Return [X, Y] of the center of cell containing provided text 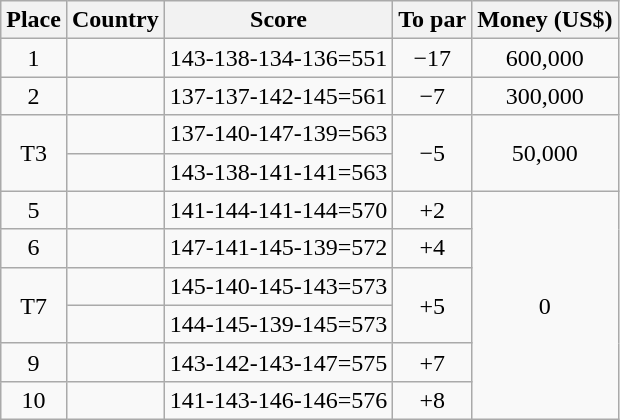
137-137-142-145=561 [278, 96]
0 [545, 305]
Score [278, 20]
T3 [34, 153]
+7 [432, 362]
10 [34, 400]
5 [34, 210]
1 [34, 58]
Country [115, 20]
143-138-141-141=563 [278, 172]
143-142-143-147=575 [278, 362]
141-143-146-146=576 [278, 400]
+2 [432, 210]
50,000 [545, 153]
+4 [432, 248]
−7 [432, 96]
T7 [34, 305]
Place [34, 20]
To par [432, 20]
147-141-145-139=572 [278, 248]
+8 [432, 400]
−5 [432, 153]
−17 [432, 58]
+5 [432, 305]
137-140-147-139=563 [278, 134]
Money (US$) [545, 20]
600,000 [545, 58]
300,000 [545, 96]
141-144-141-144=570 [278, 210]
6 [34, 248]
2 [34, 96]
145-140-145-143=573 [278, 286]
9 [34, 362]
143-138-134-136=551 [278, 58]
144-145-139-145=573 [278, 324]
